Pinpoint the cell where the given text exists, returning its [x, y] midpoint coordinate. 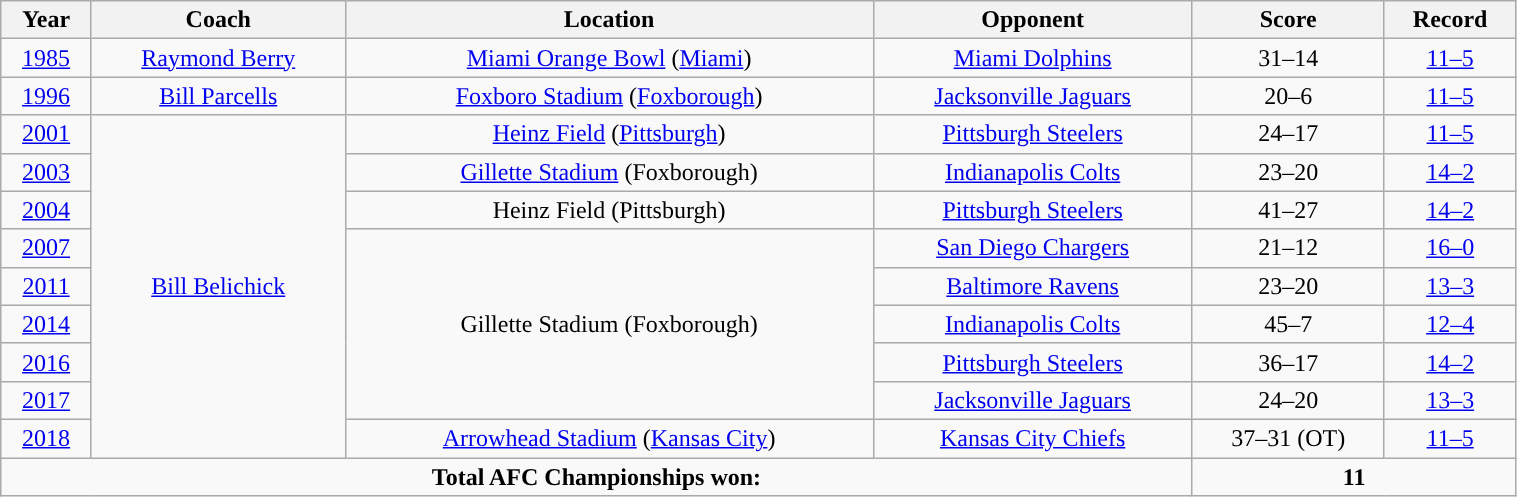
2014 [46, 324]
Location [609, 20]
2016 [46, 362]
Baltimore Ravens [1032, 286]
1985 [46, 58]
Raymond Berry [218, 58]
2003 [46, 172]
24–17 [1288, 134]
2007 [46, 248]
37–31 (OT) [1288, 438]
Total AFC Championships won: [596, 477]
Year [46, 20]
11 [1354, 477]
2011 [46, 286]
2001 [46, 134]
San Diego Chargers [1032, 248]
20–6 [1288, 96]
Coach [218, 20]
2018 [46, 438]
2017 [46, 400]
Score [1288, 20]
16–0 [1450, 248]
1996 [46, 96]
Bill Parcells [218, 96]
21–12 [1288, 248]
Bill Belichick [218, 286]
Miami Orange Bowl (Miami) [609, 58]
2004 [46, 210]
24–20 [1288, 400]
45–7 [1288, 324]
36–17 [1288, 362]
Opponent [1032, 20]
12–4 [1450, 324]
Foxboro Stadium (Foxborough) [609, 96]
31–14 [1288, 58]
41–27 [1288, 210]
Kansas City Chiefs [1032, 438]
Arrowhead Stadium (Kansas City) [609, 438]
Miami Dolphins [1032, 58]
Record [1450, 20]
